Output the [x, y] coordinate of the center of the cell containing the given text.  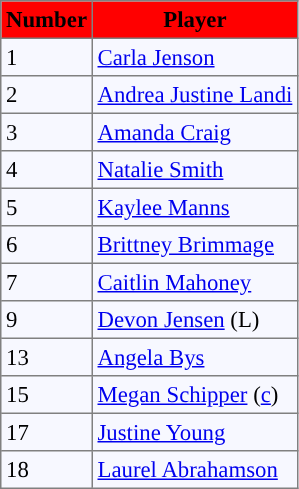
1 [47, 57]
4 [47, 170]
Amanda Craig [194, 132]
6 [47, 245]
Carla Jenson [194, 57]
5 [47, 207]
Natalie Smith [194, 170]
15 [47, 395]
Player [194, 20]
Justine Young [194, 432]
9 [47, 320]
Megan Schipper (c) [194, 395]
Angela Bys [194, 357]
17 [47, 432]
Brittney Brimmage [194, 245]
7 [47, 282]
Devon Jensen (L) [194, 320]
18 [47, 470]
13 [47, 357]
Caitlin Mahoney [194, 282]
Kaylee Manns [194, 207]
3 [47, 132]
2 [47, 95]
Andrea Justine Landi [194, 95]
Laurel Abrahamson [194, 470]
Number [47, 20]
